Return the [x, y] coordinate for the center point of the cell that contains the specified text.  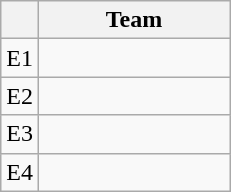
E3 [20, 134]
Team [134, 20]
E2 [20, 96]
E1 [20, 58]
E4 [20, 172]
